Scan for the cell matching the given text and deliver its (x, y) coordinate at center. 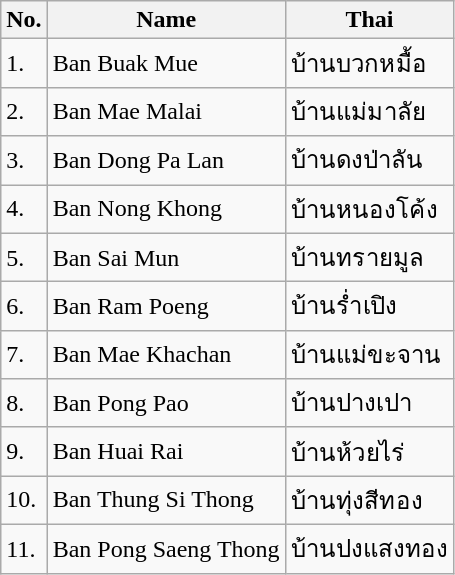
Ban Mae Malai (166, 112)
บ้านแม่ขะจาน (370, 354)
7. (24, 354)
บ้านดงป่าลัน (370, 160)
Name (166, 20)
1. (24, 64)
Thai (370, 20)
4. (24, 208)
Ban Sai Mun (166, 258)
9. (24, 452)
8. (24, 404)
Ban Nong Khong (166, 208)
Ban Huai Rai (166, 452)
บ้านปางเปา (370, 404)
Ban Buak Mue (166, 64)
Ban Thung Si Thong (166, 500)
5. (24, 258)
No. (24, 20)
Ban Pong Pao (166, 404)
บ้านปงแสงทอง (370, 548)
11. (24, 548)
Ban Pong Saeng Thong (166, 548)
Ban Dong Pa Lan (166, 160)
Ban Ram Poeng (166, 306)
บ้านหนองโค้ง (370, 208)
บ้านแม่มาลัย (370, 112)
3. (24, 160)
Ban Mae Khachan (166, 354)
บ้านทรายมูล (370, 258)
บ้านบวกหมื้อ (370, 64)
6. (24, 306)
บ้านห้วยไร่ (370, 452)
10. (24, 500)
บ้านร่ำเปิง (370, 306)
บ้านทุ่งสีทอง (370, 500)
2. (24, 112)
